Identify which cell holds the provided text, then report its (X, Y) central coordinate. 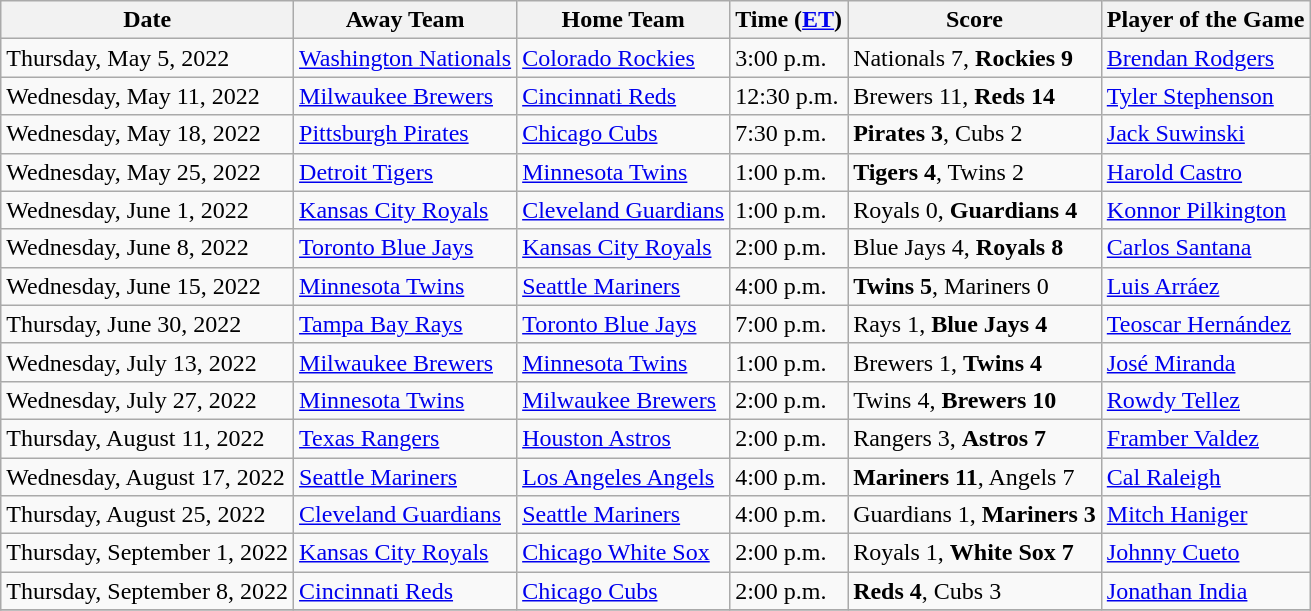
Wednesday, June 1, 2022 (148, 210)
Wednesday, May 11, 2022 (148, 96)
Jonathan India (1206, 591)
Brendan Rodgers (1206, 58)
Cal Raleigh (1206, 477)
Blue Jays 4, Royals 8 (975, 248)
Brewers 11, Reds 14 (975, 96)
Thursday, August 25, 2022 (148, 515)
Framber Valdez (1206, 438)
Detroit Tigers (406, 172)
Nationals 7, Rockies 9 (975, 58)
Date (148, 20)
3:00 p.m. (789, 58)
Player of the Game (1206, 20)
Thursday, September 1, 2022 (148, 553)
Wednesday, July 13, 2022 (148, 362)
Wednesday, July 27, 2022 (148, 400)
Pirates 3, Cubs 2 (975, 134)
Thursday, August 11, 2022 (148, 438)
Wednesday, August 17, 2022 (148, 477)
Twins 5, Mariners 0 (975, 286)
Harold Castro (1206, 172)
Reds 4, Cubs 3 (975, 591)
Wednesday, June 8, 2022 (148, 248)
12:30 p.m. (789, 96)
Wednesday, June 15, 2022 (148, 286)
Texas Rangers (406, 438)
Johnny Cueto (1206, 553)
Chicago White Sox (624, 553)
Tigers 4, Twins 2 (975, 172)
Thursday, June 30, 2022 (148, 324)
Pittsburgh Pirates (406, 134)
Wednesday, May 25, 2022 (148, 172)
Carlos Santana (1206, 248)
Mitch Haniger (1206, 515)
Rowdy Tellez (1206, 400)
Thursday, May 5, 2022 (148, 58)
Los Angeles Angels (624, 477)
Home Team (624, 20)
Teoscar Hernández (1206, 324)
Royals 1, White Sox 7 (975, 553)
Konnor Pilkington (1206, 210)
Tampa Bay Rays (406, 324)
Guardians 1, Mariners 3 (975, 515)
Colorado Rockies (624, 58)
Luis Arráez (1206, 286)
Time (ET) (789, 20)
Houston Astros (624, 438)
Twins 4, Brewers 10 (975, 400)
Mariners 11, Angels 7 (975, 477)
Tyler Stephenson (1206, 96)
Washington Nationals (406, 58)
Rays 1, Blue Jays 4 (975, 324)
7:30 p.m. (789, 134)
Score (975, 20)
Thursday, September 8, 2022 (148, 591)
Royals 0, Guardians 4 (975, 210)
Jack Suwinski (1206, 134)
Rangers 3, Astros 7 (975, 438)
Brewers 1, Twins 4 (975, 362)
Wednesday, May 18, 2022 (148, 134)
7:00 p.m. (789, 324)
José Miranda (1206, 362)
Away Team (406, 20)
